Return the (x, y) coordinate for the center point of the cell that contains the specified text.  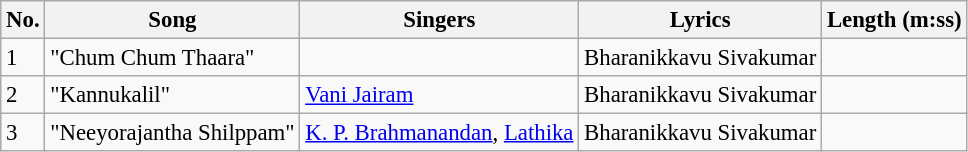
"Kannukalil" (172, 95)
"Neeyorajantha Shilppam" (172, 133)
Length (m:ss) (894, 20)
Lyrics (700, 20)
"Chum Chum Thaara" (172, 58)
3 (23, 133)
Song (172, 20)
Vani Jairam (440, 95)
K. P. Brahmanandan, Lathika (440, 133)
Singers (440, 20)
1 (23, 58)
2 (23, 95)
No. (23, 20)
